Return the (x, y) coordinate for the center point of the cell that contains the specified text.  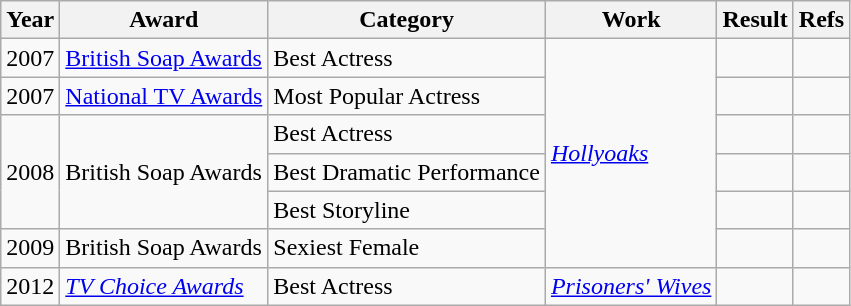
Work (631, 20)
National TV Awards (164, 96)
2012 (30, 286)
Prisoners' Wives (631, 286)
2009 (30, 248)
Best Storyline (407, 210)
TV Choice Awards (164, 286)
Category (407, 20)
Best Dramatic Performance (407, 172)
Most Popular Actress (407, 96)
2008 (30, 172)
Result (755, 20)
Year (30, 20)
Sexiest Female (407, 248)
Award (164, 20)
Refs (821, 20)
Hollyoaks (631, 153)
